Output the (X, Y) coordinate of the center of the cell containing the given text.  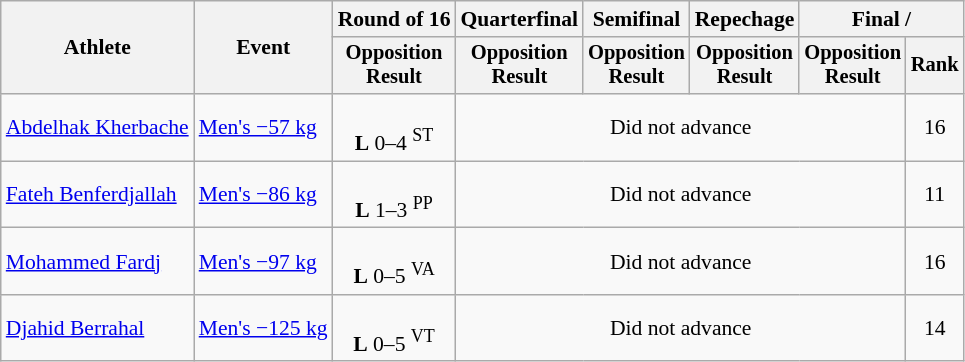
Abdelhak Kherbache (98, 128)
Men's −97 kg (264, 262)
14 (935, 328)
Men's −57 kg (264, 128)
Men's −86 kg (264, 194)
Quarterfinal (519, 19)
Round of 16 (394, 19)
Final / (881, 19)
Rank (935, 66)
L 1–3 PP (394, 194)
Repechage (745, 19)
Event (264, 48)
Men's −125 kg (264, 328)
Athlete (98, 48)
Mohammed Fardj (98, 262)
L 0–5 VT (394, 328)
L 0–4 ST (394, 128)
L 0–5 VA (394, 262)
Semifinal (636, 19)
Fateh Benferdjallah (98, 194)
Djahid Berrahal (98, 328)
11 (935, 194)
